Extract the [X, Y] coordinate from the center of the cell holding the provided text.  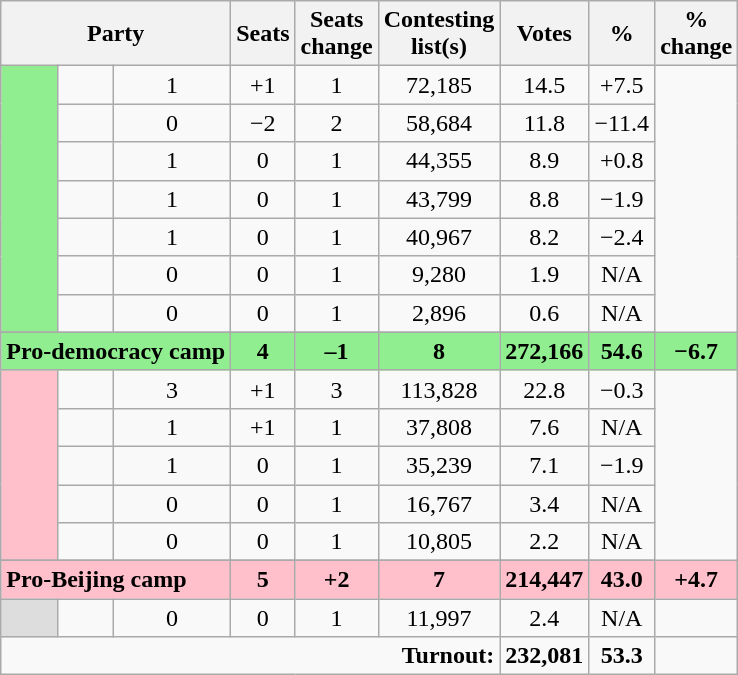
113,828 [439, 389]
232,081 [544, 656]
+0.8 [622, 161]
Party [116, 34]
37,808 [439, 427]
−0.3 [622, 389]
Contestinglist(s) [439, 34]
43.0 [622, 580]
11.8 [544, 123]
9,280 [439, 275]
53.3 [622, 656]
Seatschange [336, 34]
7 [439, 580]
–1 [336, 351]
16,767 [439, 503]
Pro-Beijing camp [116, 580]
1.9 [544, 275]
% [622, 34]
3.4 [544, 503]
2 [336, 123]
2.2 [544, 542]
+2 [336, 580]
−11.4 [622, 123]
10,805 [439, 542]
72,185 [439, 85]
214,447 [544, 580]
−2 [263, 123]
2.4 [544, 618]
8.2 [544, 237]
Pro-democracy camp [116, 351]
272,166 [544, 351]
11,997 [439, 618]
8.9 [544, 161]
2,896 [439, 313]
14.5 [544, 85]
Turnout: [250, 656]
0.6 [544, 313]
8.8 [544, 199]
58,684 [439, 123]
43,799 [439, 199]
44,355 [439, 161]
5 [263, 580]
8 [439, 351]
7.6 [544, 427]
−6.7 [696, 351]
+4.7 [696, 580]
4 [263, 351]
35,239 [439, 465]
Seats [263, 34]
22.8 [544, 389]
Votes [544, 34]
+7.5 [622, 85]
40,967 [439, 237]
%change [696, 34]
7.1 [544, 465]
54.6 [622, 351]
−2.4 [622, 237]
